Locate the cell with the specified text and output its (X, Y) center coordinate. 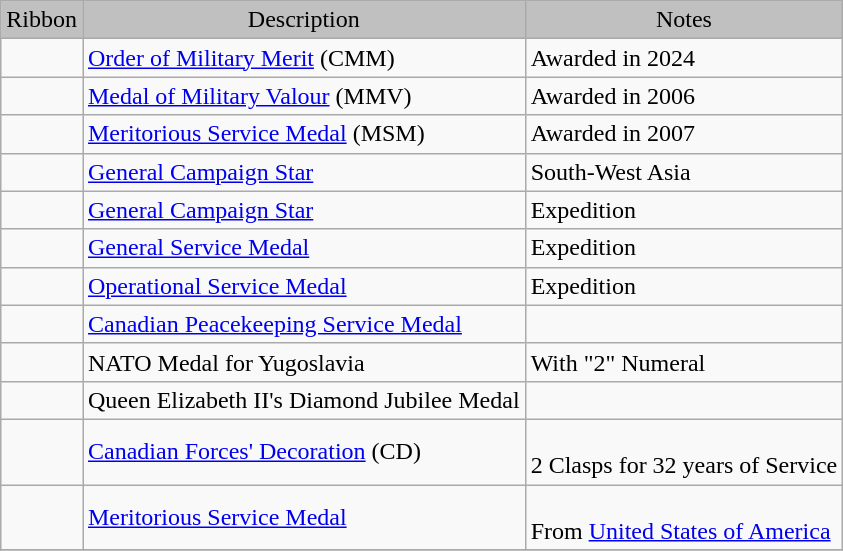
NATO Medal for Yugoslavia (304, 362)
Ribbon (42, 20)
Awarded in 2006 (684, 96)
Meritorious Service Medal (MSM) (304, 134)
Canadian Peacekeeping Service Medal (304, 324)
Canadian Forces' Decoration (CD) (304, 452)
2 Clasps for 32 years of Service (684, 452)
Notes (684, 20)
With "2" Numeral (684, 362)
Operational Service Medal (304, 286)
Awarded in 2024 (684, 58)
General Service Medal (304, 248)
Description (304, 20)
Awarded in 2007 (684, 134)
South-West Asia (684, 172)
Order of Military Merit (CMM) (304, 58)
From United States of America (684, 516)
Meritorious Service Medal (304, 516)
Medal of Military Valour (MMV) (304, 96)
Queen Elizabeth II's Diamond Jubilee Medal (304, 400)
